Return (X, Y) of the center of cell containing provided text 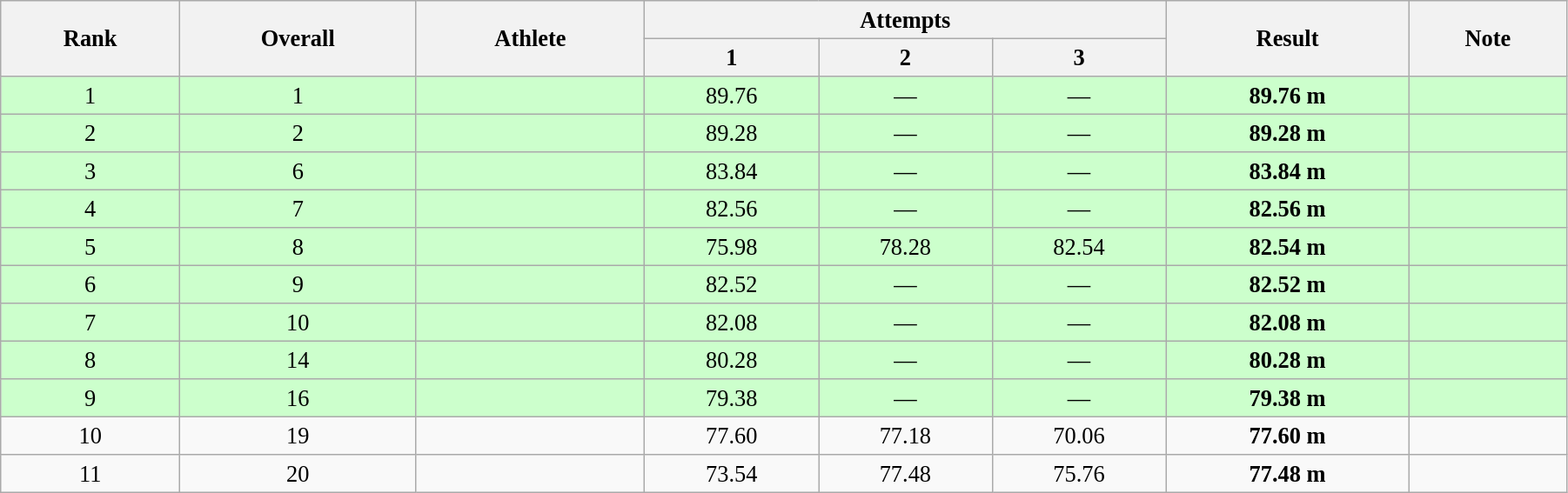
79.38 (732, 398)
79.38 m (1288, 398)
82.52 m (1288, 284)
Note (1488, 38)
Attempts (905, 19)
77.18 (906, 436)
80.28 (732, 360)
19 (298, 436)
73.54 (732, 474)
Athlete (531, 38)
82.08 m (1288, 323)
16 (298, 398)
77.60 (732, 436)
77.48 (906, 474)
75.76 (1079, 474)
11 (90, 474)
Overall (298, 38)
82.54 m (1288, 247)
89.28 m (1288, 133)
Result (1288, 38)
14 (298, 360)
Rank (90, 38)
82.54 (1079, 247)
89.76 (732, 95)
75.98 (732, 247)
4 (90, 209)
5 (90, 247)
80.28 m (1288, 360)
77.60 m (1288, 436)
70.06 (1079, 436)
89.76 m (1288, 95)
77.48 m (1288, 474)
82.56 (732, 209)
82.52 (732, 284)
83.84 m (1288, 171)
83.84 (732, 171)
82.56 m (1288, 209)
20 (298, 474)
89.28 (732, 133)
78.28 (906, 247)
82.08 (732, 323)
